Return [X, Y] of the center of cell containing provided text 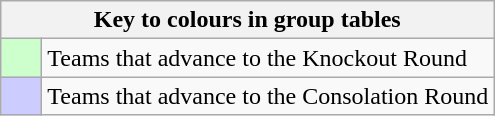
Key to colours in group tables [248, 20]
Teams that advance to the Knockout Round [268, 58]
Teams that advance to the Consolation Round [268, 96]
